For the text-containing cell, return its midpoint in [x, y] coordinate format. 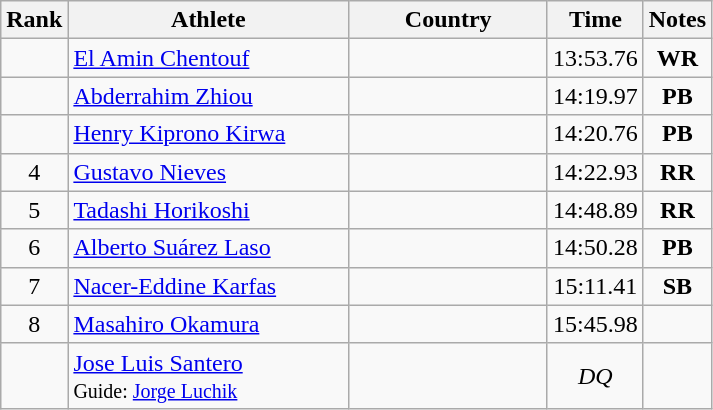
Jose Luis SanteroGuide: Jorge Luchik [208, 376]
15:45.98 [595, 324]
Time [595, 20]
DQ [595, 376]
Abderrahim Zhiou [208, 96]
Gustavo Nieves [208, 172]
14:20.76 [595, 134]
Notes [677, 20]
15:11.41 [595, 286]
Rank [34, 20]
13:53.76 [595, 58]
14:50.28 [595, 248]
WR [677, 58]
14:22.93 [595, 172]
Alberto Suárez Laso [208, 248]
14:19.97 [595, 96]
7 [34, 286]
Athlete [208, 20]
Country [448, 20]
14:48.89 [595, 210]
5 [34, 210]
SB [677, 286]
Tadashi Horikoshi [208, 210]
8 [34, 324]
Nacer-Eddine Karfas [208, 286]
El Amin Chentouf [208, 58]
Masahiro Okamura [208, 324]
6 [34, 248]
Henry Kiprono Kirwa [208, 134]
4 [34, 172]
